Return (X, Y) of the center of cell containing provided text 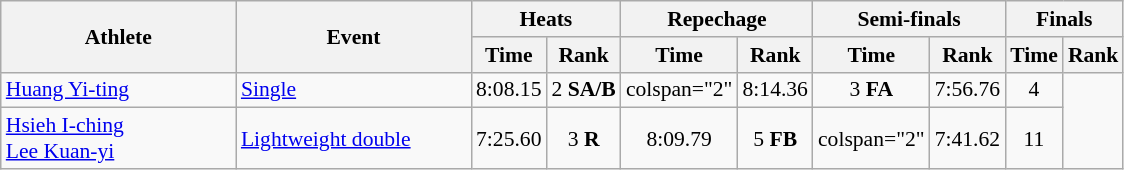
11 (1034, 138)
Repechage (717, 19)
7:41.62 (968, 138)
Single (354, 90)
3 FA (872, 90)
Finals (1064, 19)
Event (354, 36)
Athlete (118, 36)
8:14.36 (774, 90)
8:08.15 (508, 90)
Huang Yi-ting (118, 90)
5 FB (774, 138)
4 (1034, 90)
7:56.76 (968, 90)
Lightweight double (354, 138)
8:09.79 (680, 138)
Semi-finals (909, 19)
2 SA/B (583, 90)
3 R (583, 138)
Heats (546, 19)
Hsieh I-chingLee Kuan-yi (118, 138)
7:25.60 (508, 138)
